Provide the [x, y] coordinate of the cell's center where the given text is located.  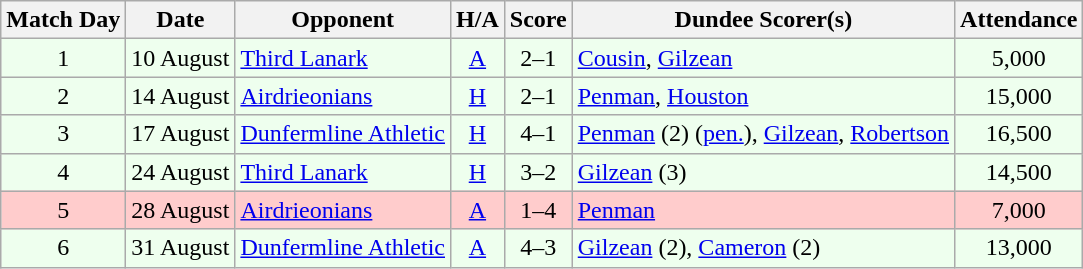
17 August [180, 134]
14,500 [1019, 172]
13,000 [1019, 248]
Score [538, 20]
Gilzean (2), Cameron (2) [763, 248]
7,000 [1019, 210]
24 August [180, 172]
15,000 [1019, 96]
3 [64, 134]
Cousin, Gilzean [763, 58]
28 August [180, 210]
H/A [478, 20]
2 [64, 96]
Gilzean (3) [763, 172]
4 [64, 172]
16,500 [1019, 134]
Attendance [1019, 20]
4–3 [538, 248]
14 August [180, 96]
5,000 [1019, 58]
1–4 [538, 210]
4–1 [538, 134]
Penman (2) (pen.), Gilzean, Robertson [763, 134]
10 August [180, 58]
Match Day [64, 20]
Date [180, 20]
5 [64, 210]
Penman, Houston [763, 96]
Opponent [343, 20]
31 August [180, 248]
3–2 [538, 172]
Dundee Scorer(s) [763, 20]
1 [64, 58]
6 [64, 248]
Penman [763, 210]
